Identify which cell holds the provided text, then report its [X, Y] central coordinate. 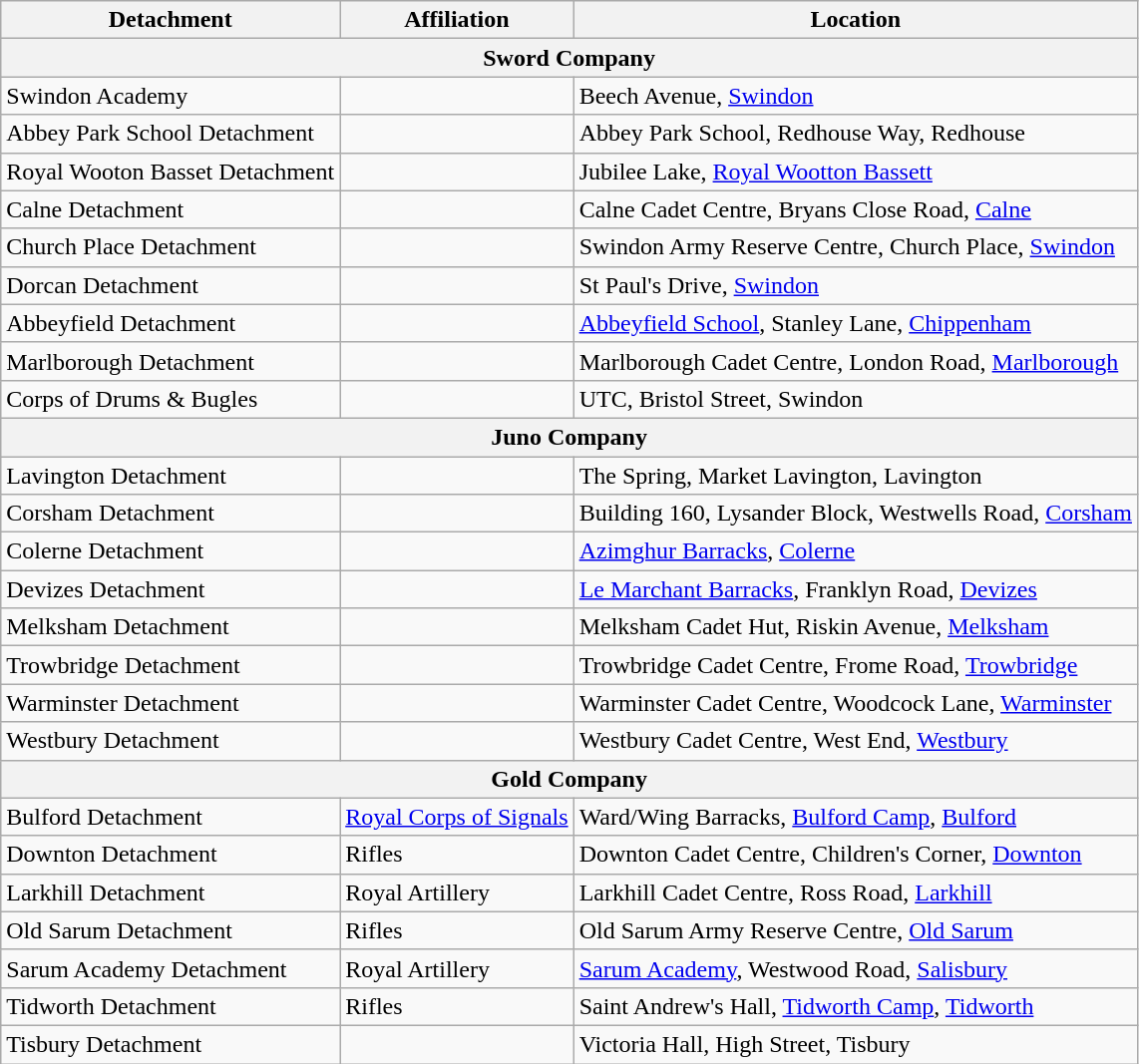
Church Place Detachment [171, 247]
Saint Andrew's Hall, Tidworth Camp, Tidworth [856, 1006]
Warminster Detachment [171, 703]
The Spring, Market Lavington, Lavington [856, 476]
Westbury Cadet Centre, West End, Westbury [856, 741]
St Paul's Drive, Swindon [856, 285]
Tisbury Detachment [171, 1044]
Tidworth Detachment [171, 1006]
Affiliation [457, 20]
Larkhill Detachment [171, 892]
Sarum Academy, Westwood Road, Salisbury [856, 968]
Corsham Detachment [171, 514]
Calne Detachment [171, 209]
Abbeyfield School, Stanley Lane, Chippenham [856, 323]
Building 160, Lysander Block, Westwells Road, Corsham [856, 514]
Location [856, 20]
Abbeyfield Detachment [171, 323]
Melksham Detachment [171, 627]
Jubilee Lake, Royal Wootton Bassett [856, 172]
Swindon Army Reserve Centre, Church Place, Swindon [856, 247]
Downton Cadet Centre, Children's Corner, Downton [856, 855]
Royal Corps of Signals [457, 817]
Marlborough Cadet Centre, London Road, Marlborough [856, 361]
Devizes Detachment [171, 589]
Le Marchant Barracks, Franklyn Road, Devizes [856, 589]
Larkhill Cadet Centre, Ross Road, Larkhill [856, 892]
Downton Detachment [171, 855]
Sarum Academy Detachment [171, 968]
Abbey Park School, Redhouse Way, Redhouse [856, 134]
UTC, Bristol Street, Swindon [856, 399]
Corps of Drums & Bugles [171, 399]
Old Sarum Army Reserve Centre, Old Sarum [856, 930]
Lavington Detachment [171, 476]
Calne Cadet Centre, Bryans Close Road, Calne [856, 209]
Juno Company [569, 437]
Westbury Detachment [171, 741]
Ward/Wing Barracks, Bulford Camp, Bulford [856, 817]
Trowbridge Cadet Centre, Frome Road, Trowbridge [856, 665]
Bulford Detachment [171, 817]
Gold Company [569, 779]
Victoria Hall, High Street, Tisbury [856, 1044]
Royal Wooton Basset Detachment [171, 172]
Abbey Park School Detachment [171, 134]
Melksham Cadet Hut, Riskin Avenue, Melksham [856, 627]
Warminster Cadet Centre, Woodcock Lane, Warminster [856, 703]
Azimghur Barracks, Colerne [856, 551]
Beech Avenue, Swindon [856, 96]
Swindon Academy [171, 96]
Detachment [171, 20]
Old Sarum Detachment [171, 930]
Trowbridge Detachment [171, 665]
Dorcan Detachment [171, 285]
Marlborough Detachment [171, 361]
Colerne Detachment [171, 551]
Sword Company [569, 58]
